Find where the given text appears and provide that cell's center as [x, y] coordinate. 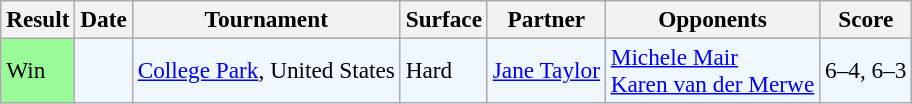
Tournament [266, 19]
Partner [546, 19]
College Park, United States [266, 70]
Jane Taylor [546, 70]
Opponents [712, 19]
Michele Mair Karen van der Merwe [712, 70]
Date [104, 19]
Score [866, 19]
Win [38, 70]
Result [38, 19]
Hard [444, 70]
Surface [444, 19]
6–4, 6–3 [866, 70]
